Identify which cell holds the provided text, then report its (X, Y) central coordinate. 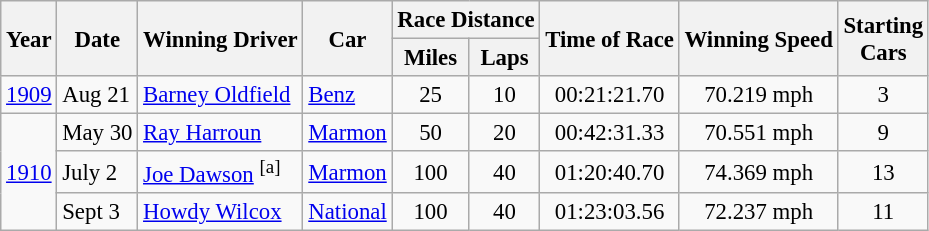
Barney Oldfield (220, 95)
100 (430, 172)
Miles (430, 58)
20 (504, 133)
25 (430, 95)
Benz (348, 95)
1910 (29, 172)
70.219 mph (758, 95)
74.369 mph (758, 172)
1909 (29, 95)
13 (883, 172)
10 (504, 95)
Year (29, 38)
70.551 mph (758, 133)
3 (883, 95)
Joe Dawson [a] (220, 172)
50 (430, 133)
Race Distance (466, 20)
9 (883, 133)
Aug 21 (98, 95)
Date (98, 38)
00:21:21.70 (610, 95)
40 (504, 172)
Laps (504, 58)
July 2 (98, 172)
Winning Driver (220, 38)
01:20:40.70 (610, 172)
00:42:31.33 (610, 133)
Winning Speed (758, 38)
Ray Harroun (220, 133)
StartingCars (883, 38)
Car (348, 38)
May 30 (98, 133)
Time of Race (610, 38)
